Provide the [X, Y] coordinate of the cell's center where the given text is located.  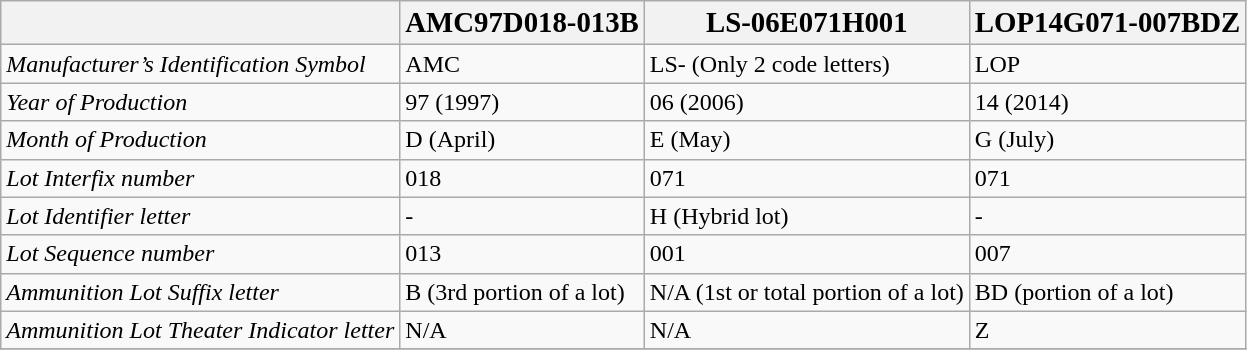
G (July) [1108, 140]
97 (1997) [522, 102]
LOP14G071-007BDZ [1108, 23]
E (May) [806, 140]
H (Hybrid lot) [806, 216]
D (April) [522, 140]
Z [1108, 330]
BD (portion of a lot) [1108, 292]
018 [522, 178]
Lot Interfix number [200, 178]
LOP [1108, 64]
06 (2006) [806, 102]
001 [806, 254]
AMC [522, 64]
B (3rd portion of a lot) [522, 292]
AMC97D018-013B [522, 23]
Lot Identifier letter [200, 216]
013 [522, 254]
Ammunition Lot Theater Indicator letter [200, 330]
N/A (1st or total portion of a lot) [806, 292]
Lot Sequence number [200, 254]
Ammunition Lot Suffix letter [200, 292]
007 [1108, 254]
Month of Production [200, 140]
LS-06E071H001 [806, 23]
Year of Production [200, 102]
14 (2014) [1108, 102]
Manufacturer’s Identification Symbol [200, 64]
LS- (Only 2 code letters) [806, 64]
